For the text-containing cell, return its midpoint in (x, y) coordinate format. 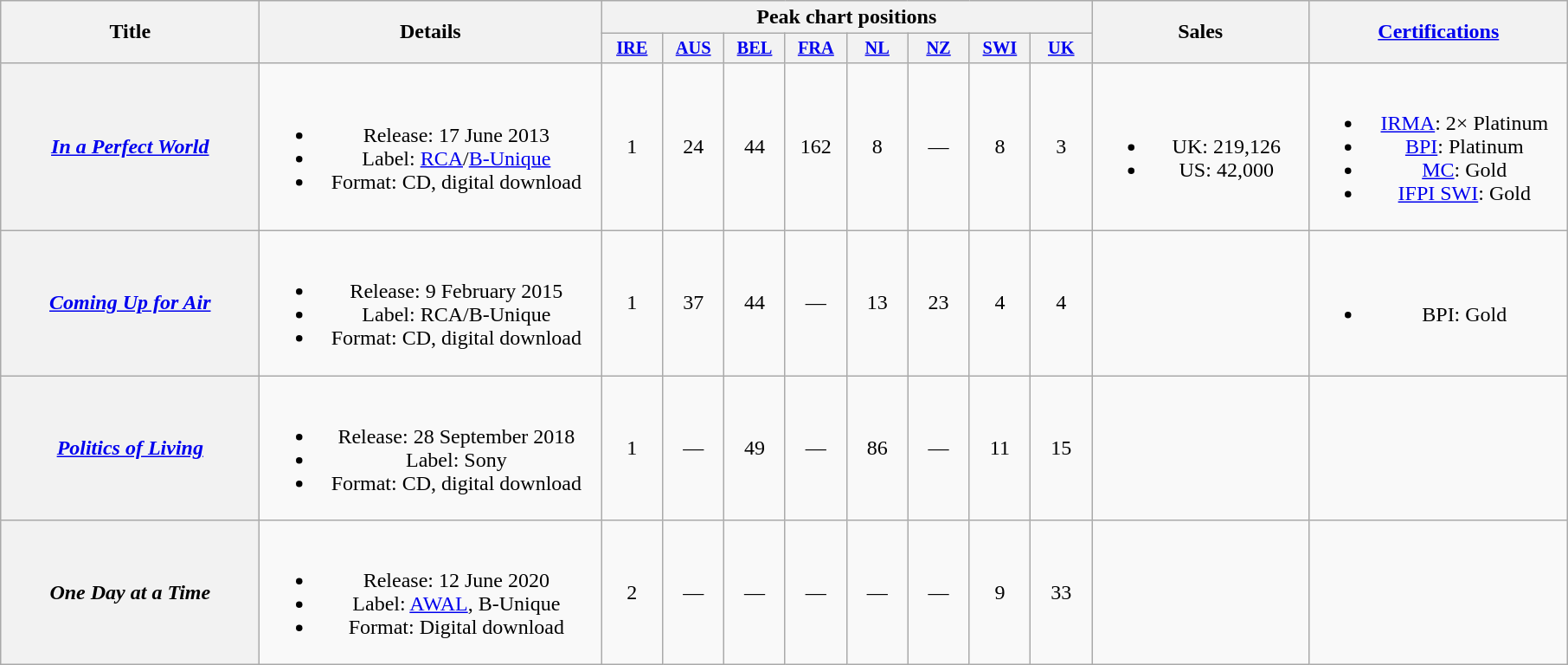
86 (877, 449)
3 (1061, 146)
162 (815, 146)
BEL (755, 48)
IRMA: 2× PlatinumBPI: PlatinumMC: GoldIFPI SWI: Gold (1438, 146)
Release: 28 September 2018Label: SonyFormat: CD, digital download (431, 449)
Title (130, 32)
UK: 219,126US: 42,000 (1201, 146)
NL (877, 48)
NZ (938, 48)
Peak chart positions (846, 17)
15 (1061, 449)
24 (694, 146)
Certifications (1438, 32)
Release: 12 June 2020Label: AWAL, B-UniqueFormat: Digital download (431, 592)
37 (694, 303)
IRE (632, 48)
Politics of Living (130, 449)
SWI (1000, 48)
49 (755, 449)
FRA (815, 48)
AUS (694, 48)
33 (1061, 592)
Coming Up for Air (130, 303)
One Day at a Time (130, 592)
UK (1061, 48)
23 (938, 303)
Release: 17 June 2013Label: RCA/B-UniqueFormat: CD, digital download (431, 146)
9 (1000, 592)
In a Perfect World (130, 146)
2 (632, 592)
Sales (1201, 32)
Details (431, 32)
11 (1000, 449)
Release: 9 February 2015Label: RCA/B-UniqueFormat: CD, digital download (431, 303)
BPI: Gold (1438, 303)
13 (877, 303)
